Provide the [X, Y] coordinate of the cell's center where the given text is located.  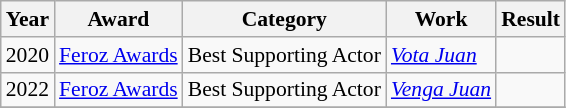
Vota Juan [441, 55]
Result [530, 19]
Category [284, 19]
Work [441, 19]
Venga Juan [441, 90]
2022 [28, 90]
Year [28, 19]
Award [118, 19]
2020 [28, 55]
